Find where the given text appears and provide that cell's center as [x, y] coordinate. 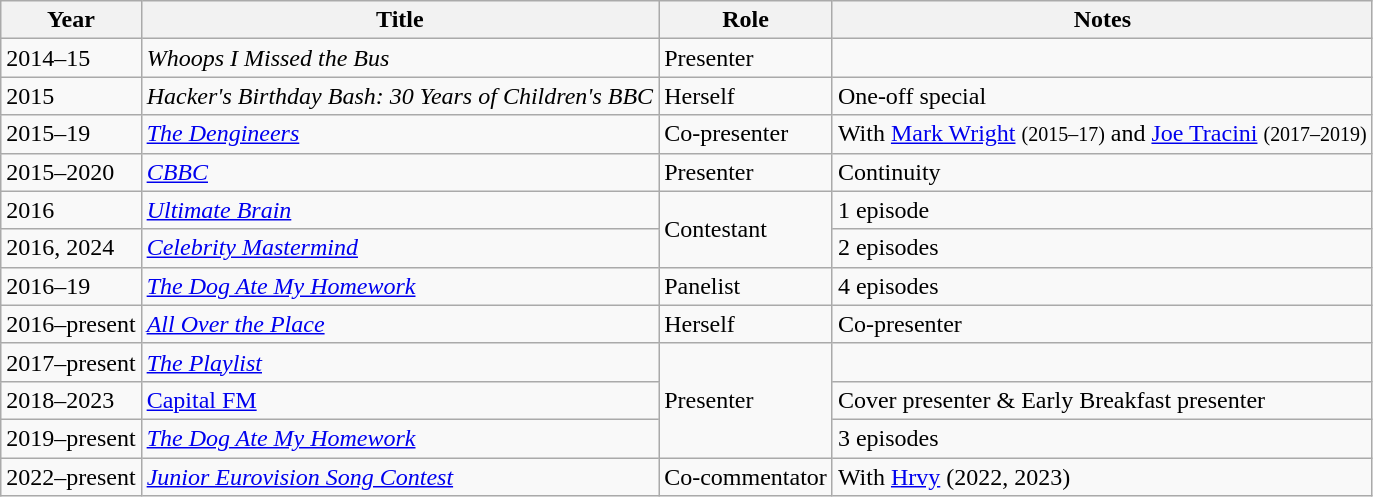
2015–19 [71, 134]
All Over the Place [400, 324]
2022–present [71, 477]
With Hrvy (2022, 2023) [1102, 477]
CBBC [400, 172]
The Playlist [400, 362]
2019–present [71, 438]
2018–2023 [71, 400]
Cover presenter & Early Breakfast presenter [1102, 400]
With Mark Wright (2015–17) and Joe Tracini (2017–2019) [1102, 134]
Contestant [746, 229]
Celebrity Mastermind [400, 248]
2016–present [71, 324]
Whoops I Missed the Bus [400, 58]
Role [746, 20]
One-off special [1102, 96]
2 episodes [1102, 248]
Co-commentator [746, 477]
3 episodes [1102, 438]
1 episode [1102, 210]
2016 [71, 210]
4 episodes [1102, 286]
2016–19 [71, 286]
2015–2020 [71, 172]
Continuity [1102, 172]
Capital FM [400, 400]
2016, 2024 [71, 248]
Title [400, 20]
2014–15 [71, 58]
Junior Eurovision Song Contest [400, 477]
The Dengineers [400, 134]
Notes [1102, 20]
Hacker's Birthday Bash: 30 Years of Children's BBC [400, 96]
2015 [71, 96]
2017–present [71, 362]
Panelist [746, 286]
Year [71, 20]
Ultimate Brain [400, 210]
